Pinpoint the cell where the given text exists, returning its (x, y) midpoint coordinate. 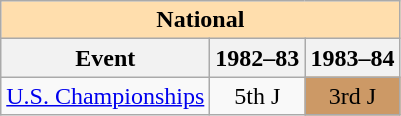
1983–84 (352, 58)
Event (106, 58)
National (200, 20)
3rd J (352, 96)
5th J (258, 96)
U.S. Championships (106, 96)
1982–83 (258, 58)
